Scan for the cell matching the given text and deliver its (X, Y) coordinate at center. 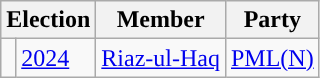
Party (272, 20)
Election (48, 20)
PML(N) (272, 58)
Riaz-ul-Haq (161, 58)
Member (161, 20)
2024 (56, 58)
